Provide the [X, Y] coordinate of the cell's center where the given text is located.  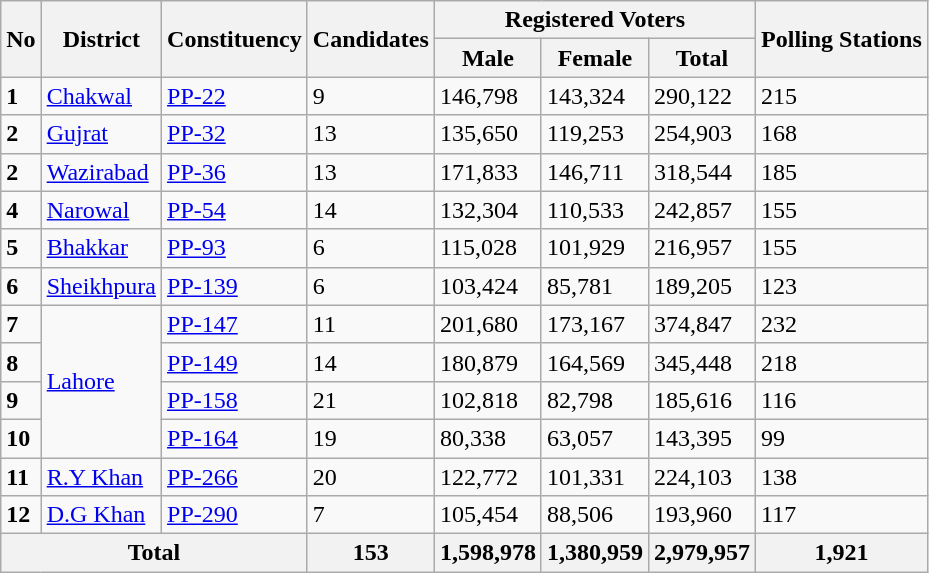
146,798 [488, 96]
153 [370, 553]
185,616 [702, 400]
PP-158 [235, 400]
88,506 [594, 515]
R.Y Khan [101, 477]
PP-149 [235, 362]
PP-139 [235, 286]
138 [842, 477]
D.G Khan [101, 515]
5 [21, 248]
1,598,978 [488, 553]
Registered Voters [594, 20]
345,448 [702, 362]
Female [594, 58]
20 [370, 477]
21 [370, 400]
123 [842, 286]
PP-54 [235, 210]
119,253 [594, 134]
102,818 [488, 400]
171,833 [488, 172]
101,331 [594, 477]
115,028 [488, 248]
PP-147 [235, 324]
PP-164 [235, 438]
103,424 [488, 286]
185 [842, 172]
1,380,959 [594, 553]
215 [842, 96]
85,781 [594, 286]
Sheikhpura [101, 286]
Male [488, 58]
101,929 [594, 248]
4 [21, 210]
PP-266 [235, 477]
318,544 [702, 172]
PP-22 [235, 96]
District [101, 39]
180,879 [488, 362]
2,979,957 [702, 553]
Polling Stations [842, 39]
132,304 [488, 210]
8 [21, 362]
135,650 [488, 134]
PP-93 [235, 248]
1,921 [842, 553]
168 [842, 134]
290,122 [702, 96]
143,324 [594, 96]
99 [842, 438]
201,680 [488, 324]
63,057 [594, 438]
Lahore [101, 381]
173,167 [594, 324]
Candidates [370, 39]
116 [842, 400]
Narowal [101, 210]
No [21, 39]
80,338 [488, 438]
242,857 [702, 210]
218 [842, 362]
216,957 [702, 248]
143,395 [702, 438]
193,960 [702, 515]
146,711 [594, 172]
Wazirabad [101, 172]
12 [21, 515]
82,798 [594, 400]
PP-36 [235, 172]
117 [842, 515]
Constituency [235, 39]
374,847 [702, 324]
224,103 [702, 477]
105,454 [488, 515]
254,903 [702, 134]
164,569 [594, 362]
PP-290 [235, 515]
Chakwal [101, 96]
110,533 [594, 210]
122,772 [488, 477]
232 [842, 324]
189,205 [702, 286]
19 [370, 438]
1 [21, 96]
Bhakkar [101, 248]
PP-32 [235, 134]
10 [21, 438]
Gujrat [101, 134]
